From the cell containing the given text, extract its center point as (x, y) coordinate. 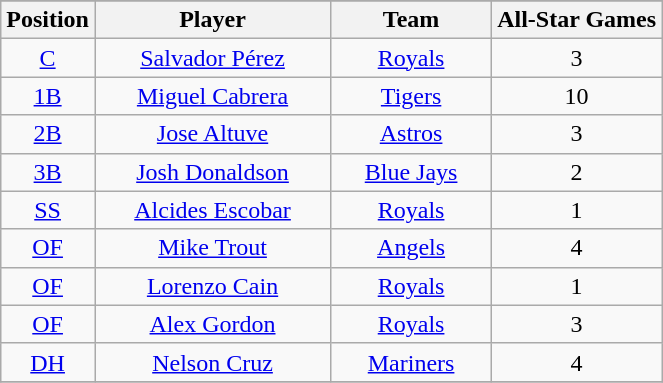
Lorenzo Cain (212, 286)
3B (48, 172)
SS (48, 210)
Position (48, 20)
Blue Jays (412, 172)
Angels (412, 248)
Mariners (412, 362)
C (48, 58)
Player (212, 20)
Miguel Cabrera (212, 96)
10 (577, 96)
DH (48, 362)
Alex Gordon (212, 324)
2B (48, 134)
All-Star Games (577, 20)
Mike Trout (212, 248)
1B (48, 96)
Josh Donaldson (212, 172)
Alcides Escobar (212, 210)
Nelson Cruz (212, 362)
2 (577, 172)
Astros (412, 134)
Jose Altuve (212, 134)
Team (412, 20)
Tigers (412, 96)
Salvador Pérez (212, 58)
